Return (x, y) of the center of cell containing provided text 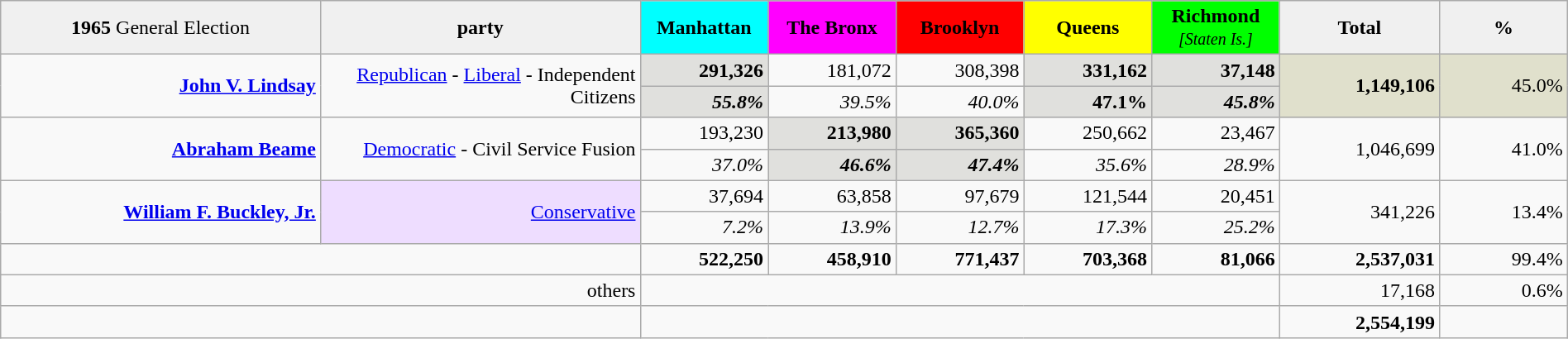
Conservative (480, 212)
40.0% (959, 102)
341,226 (1360, 212)
35.6% (1088, 165)
% (1503, 28)
17.3% (1088, 227)
121,544 (1088, 196)
Manhattan (705, 28)
Democratic - Civil Service Fusion (480, 149)
Abraham Beame (160, 149)
20,451 (1216, 196)
23,467 (1216, 133)
63,858 (832, 196)
250,662 (1088, 133)
1,149,106 (1360, 86)
308,398 (959, 70)
1,046,699 (1360, 149)
others (321, 290)
28.9% (1216, 165)
213,980 (832, 133)
365,360 (959, 133)
99.4% (1503, 259)
37,694 (705, 196)
45.8% (1216, 102)
13.4% (1503, 212)
The Bronx (832, 28)
party (480, 28)
William F. Buckley, Jr. (160, 212)
55.8% (705, 102)
522,250 (705, 259)
458,910 (832, 259)
46.6% (832, 165)
12.7% (959, 227)
7.2% (705, 227)
John V. Lindsay (160, 86)
181,072 (832, 70)
Republican - Liberal - Independent Citizens (480, 86)
Queens (1088, 28)
81,066 (1216, 259)
331,162 (1088, 70)
2,537,031 (1360, 259)
37.0% (705, 165)
25.2% (1216, 227)
45.0% (1503, 86)
771,437 (959, 259)
1965 General Election (160, 28)
193,230 (705, 133)
39.5% (832, 102)
703,368 (1088, 259)
Brooklyn (959, 28)
2,554,199 (1360, 322)
Total (1360, 28)
13.9% (832, 227)
41.0% (1503, 149)
291,326 (705, 70)
47.4% (959, 165)
37,148 (1216, 70)
47.1% (1088, 102)
Richmond [Staten Is.] (1216, 28)
97,679 (959, 196)
17,168 (1360, 290)
0.6% (1503, 290)
